Pinpoint the cell where the given text exists, returning its (x, y) midpoint coordinate. 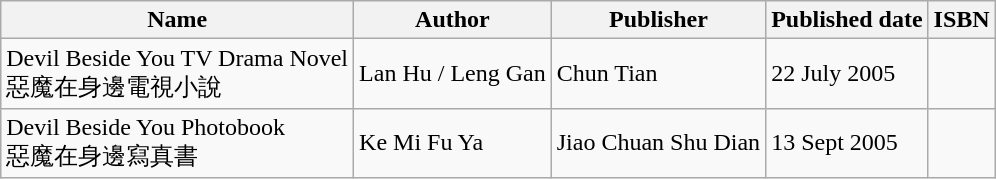
Jiao Chuan Shu Dian (658, 143)
Author (453, 20)
Chun Tian (658, 74)
Name (178, 20)
Published date (847, 20)
Devil Beside You Photobook惡魔在身邊寫真書 (178, 143)
22 July 2005 (847, 74)
13 Sept 2005 (847, 143)
ISBN (962, 20)
Publisher (658, 20)
Lan Hu / Leng Gan (453, 74)
Ke Mi Fu Ya (453, 143)
Devil Beside You TV Drama Novel惡魔在身邊電視小說 (178, 74)
